Scan for the cell matching the given text and deliver its (X, Y) coordinate at center. 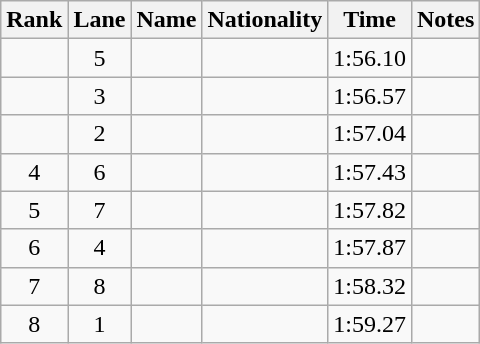
1:56.57 (370, 96)
1:57.82 (370, 210)
3 (100, 96)
1:58.32 (370, 286)
Name (166, 20)
1 (100, 324)
Rank (34, 20)
Nationality (265, 20)
1:57.04 (370, 134)
1:57.43 (370, 172)
Lane (100, 20)
1:57.87 (370, 248)
1:56.10 (370, 58)
Time (370, 20)
2 (100, 134)
1:59.27 (370, 324)
Notes (445, 20)
